For the text-containing cell, return its midpoint in (x, y) coordinate format. 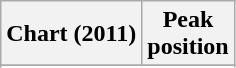
Chart (2011) (72, 34)
Peakposition (188, 34)
